Find where the given text appears and provide that cell's center as [X, Y] coordinate. 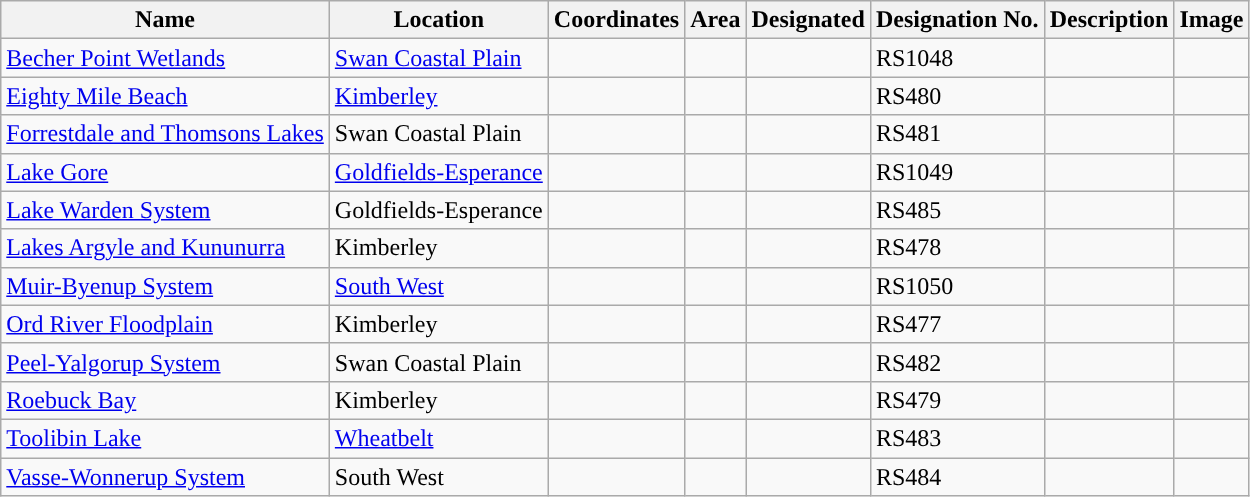
Forrestdale and Thomsons Lakes [166, 134]
RS485 [957, 210]
Vasse-Wonnerup System [166, 477]
Roebuck Bay [166, 400]
Wheatbelt [438, 438]
RS479 [957, 400]
Lakes Argyle and Kununurra [166, 248]
Image [1212, 20]
Location [438, 20]
Ord River Floodplain [166, 324]
Muir-Byenup System [166, 286]
RS477 [957, 324]
RS481 [957, 134]
RS480 [957, 96]
Peel-Yalgorup System [166, 362]
Coordinates [616, 20]
Designation No. [957, 20]
RS482 [957, 362]
RS478 [957, 248]
RS484 [957, 477]
Lake Gore [166, 172]
Name [166, 20]
RS1048 [957, 58]
RS1050 [957, 286]
RS1049 [957, 172]
Eighty Mile Beach [166, 96]
Area [716, 20]
RS483 [957, 438]
Lake Warden System [166, 210]
Designated [808, 20]
Becher Point Wetlands [166, 58]
Toolibin Lake [166, 438]
Description [1109, 20]
